From the cell containing the given text, extract its center point as [X, Y] coordinate. 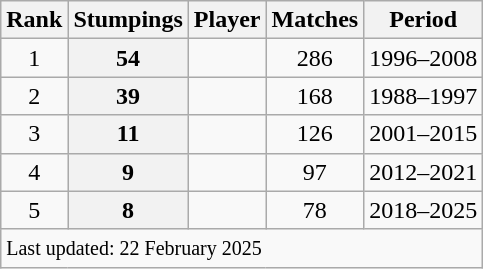
11 [128, 134]
4 [34, 172]
3 [34, 134]
1996–2008 [424, 58]
2012–2021 [424, 172]
5 [34, 210]
Matches [315, 20]
1 [34, 58]
Player [227, 20]
9 [128, 172]
2 [34, 96]
8 [128, 210]
126 [315, 134]
Last updated: 22 February 2025 [242, 248]
97 [315, 172]
78 [315, 210]
2018–2025 [424, 210]
1988–1997 [424, 96]
Period [424, 20]
286 [315, 58]
Rank [34, 20]
168 [315, 96]
39 [128, 96]
Stumpings [128, 20]
54 [128, 58]
2001–2015 [424, 134]
